Search for the cell housing the specified text and yield its [x, y] center coordinate. 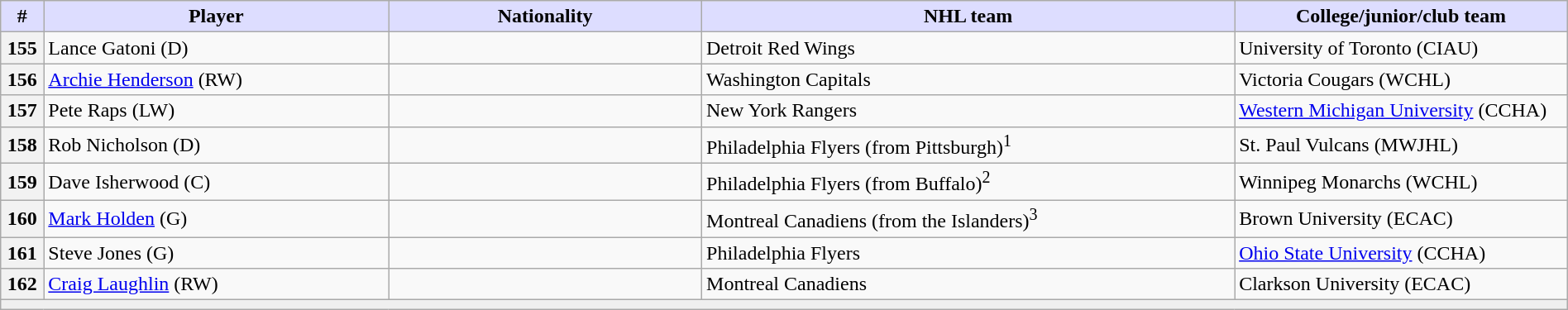
Archie Henderson (RW) [217, 79]
Ohio State University (CCHA) [1401, 253]
Rob Nicholson (D) [217, 145]
Winnipeg Monarchs (WCHL) [1401, 182]
St. Paul Vulcans (MWJHL) [1401, 145]
Mark Holden (G) [217, 218]
Philadelphia Flyers [968, 253]
Lance Gatoni (D) [217, 48]
# [22, 17]
161 [22, 253]
157 [22, 111]
155 [22, 48]
Brown University (ECAC) [1401, 218]
Montreal Canadiens (from the Islanders)3 [968, 218]
Pete Raps (LW) [217, 111]
Steve Jones (G) [217, 253]
New York Rangers [968, 111]
160 [22, 218]
Victoria Cougars (WCHL) [1401, 79]
159 [22, 182]
162 [22, 284]
156 [22, 79]
Craig Laughlin (RW) [217, 284]
NHL team [968, 17]
Philadelphia Flyers (from Buffalo)2 [968, 182]
University of Toronto (CIAU) [1401, 48]
Dave Isherwood (C) [217, 182]
Detroit Red Wings [968, 48]
Washington Capitals [968, 79]
Western Michigan University (CCHA) [1401, 111]
Player [217, 17]
158 [22, 145]
Nationality [546, 17]
Philadelphia Flyers (from Pittsburgh)1 [968, 145]
College/junior/club team [1401, 17]
Montreal Canadiens [968, 284]
Clarkson University (ECAC) [1401, 284]
